Extract the (x, y) coordinate from the center of the cell holding the provided text.  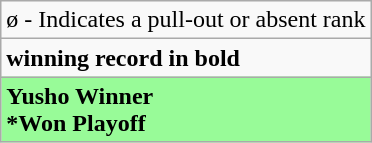
Yusho Winner*Won Playoff (186, 110)
winning record in bold (186, 58)
ø - Indicates a pull-out or absent rank (186, 20)
